Capture the cell that displays the provided text and extract its (x, y) central coordinate. 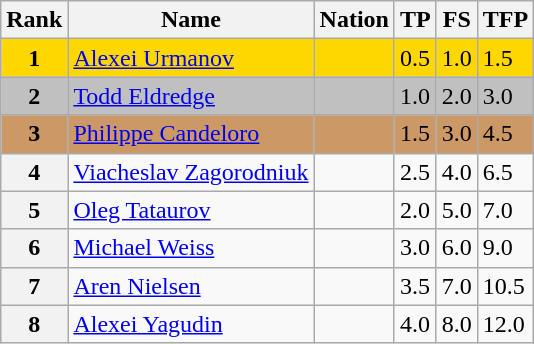
0.5 (415, 58)
Michael Weiss (191, 248)
4.5 (505, 134)
Viacheslav Zagorodniuk (191, 172)
3.5 (415, 286)
6.0 (456, 248)
2 (34, 96)
6.5 (505, 172)
FS (456, 20)
Rank (34, 20)
Alexei Urmanov (191, 58)
5 (34, 210)
5.0 (456, 210)
7 (34, 286)
Aren Nielsen (191, 286)
4 (34, 172)
8.0 (456, 324)
12.0 (505, 324)
Todd Eldredge (191, 96)
6 (34, 248)
2.5 (415, 172)
Alexei Yagudin (191, 324)
Oleg Tataurov (191, 210)
3 (34, 134)
8 (34, 324)
TFP (505, 20)
Name (191, 20)
Nation (354, 20)
9.0 (505, 248)
1 (34, 58)
Philippe Candeloro (191, 134)
10.5 (505, 286)
TP (415, 20)
